Search for the cell housing the specified text and yield its [x, y] center coordinate. 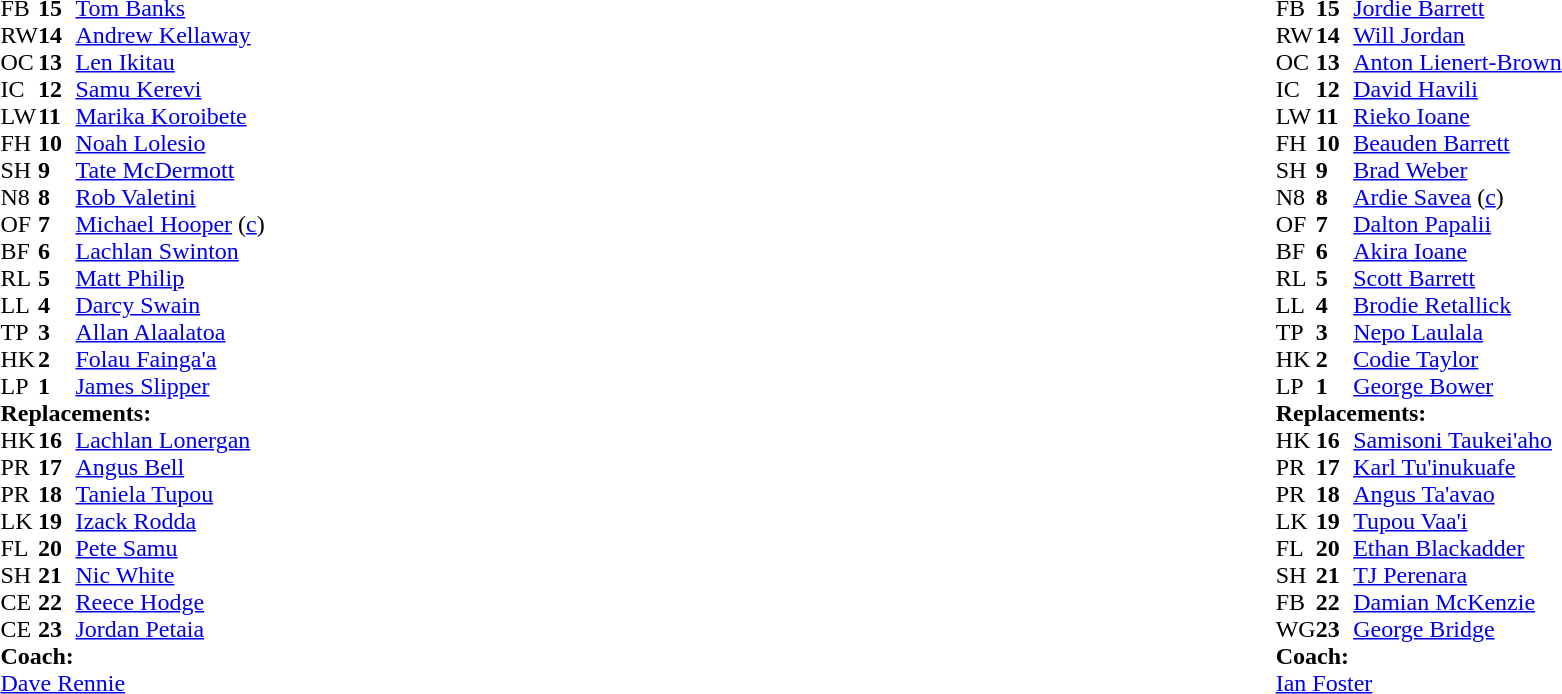
George Bridge [1458, 630]
Dalton Papalii [1458, 224]
Reece Hodge [170, 602]
Lachlan Lonergan [170, 440]
WG [1296, 630]
Andrew Kellaway [170, 36]
Angus Ta'avao [1458, 494]
FB [1296, 602]
Folau Fainga'a [170, 360]
Nepo Laulala [1458, 332]
Tate McDermott [170, 170]
Len Ikitau [170, 62]
Marika Koroibete [170, 116]
Brad Weber [1458, 170]
Michael Hooper (c) [170, 224]
Darcy Swain [170, 306]
Akira Ioane [1458, 252]
Samu Kerevi [170, 90]
Damian McKenzie [1458, 602]
Samisoni Taukei'aho [1458, 440]
Ethan Blackadder [1458, 548]
Jordan Petaia [170, 630]
Rieko Ioane [1458, 116]
Beauden Barrett [1458, 144]
David Havili [1458, 90]
Allan Alaalatoa [170, 332]
Pete Samu [170, 548]
Ardie Savea (c) [1458, 198]
Nic White [170, 576]
George Bower [1458, 386]
Codie Taylor [1458, 360]
Izack Rodda [170, 522]
Taniela Tupou [170, 494]
Will Jordan [1458, 36]
Tupou Vaa'i [1458, 522]
Rob Valetini [170, 198]
Angus Bell [170, 468]
Anton Lienert-Brown [1458, 62]
Scott Barrett [1458, 278]
Lachlan Swinton [170, 252]
Matt Philip [170, 278]
Brodie Retallick [1458, 306]
Noah Lolesio [170, 144]
Karl Tu'inukuafe [1458, 468]
James Slipper [170, 386]
TJ Perenara [1458, 576]
